Identify which cell holds the provided text, then report its [X, Y] central coordinate. 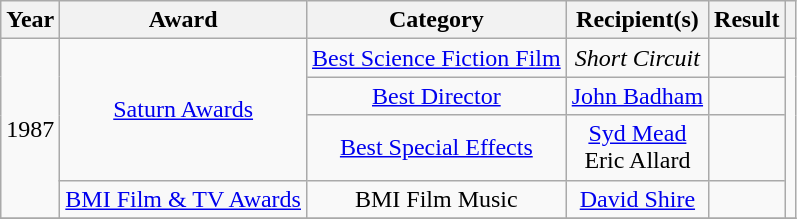
John Badham [637, 96]
Year [30, 20]
Award [184, 20]
Short Circuit [637, 58]
Saturn Awards [184, 110]
Best Science Fiction Film [436, 58]
Category [436, 20]
BMI Film & TV Awards [184, 199]
Result [747, 20]
BMI Film Music [436, 199]
Recipient(s) [637, 20]
Syd Mead Eric Allard [637, 148]
1987 [30, 128]
Best Director [436, 96]
David Shire [637, 199]
Best Special Effects [436, 148]
